Find where the given text appears and provide that cell's center as (x, y) coordinate. 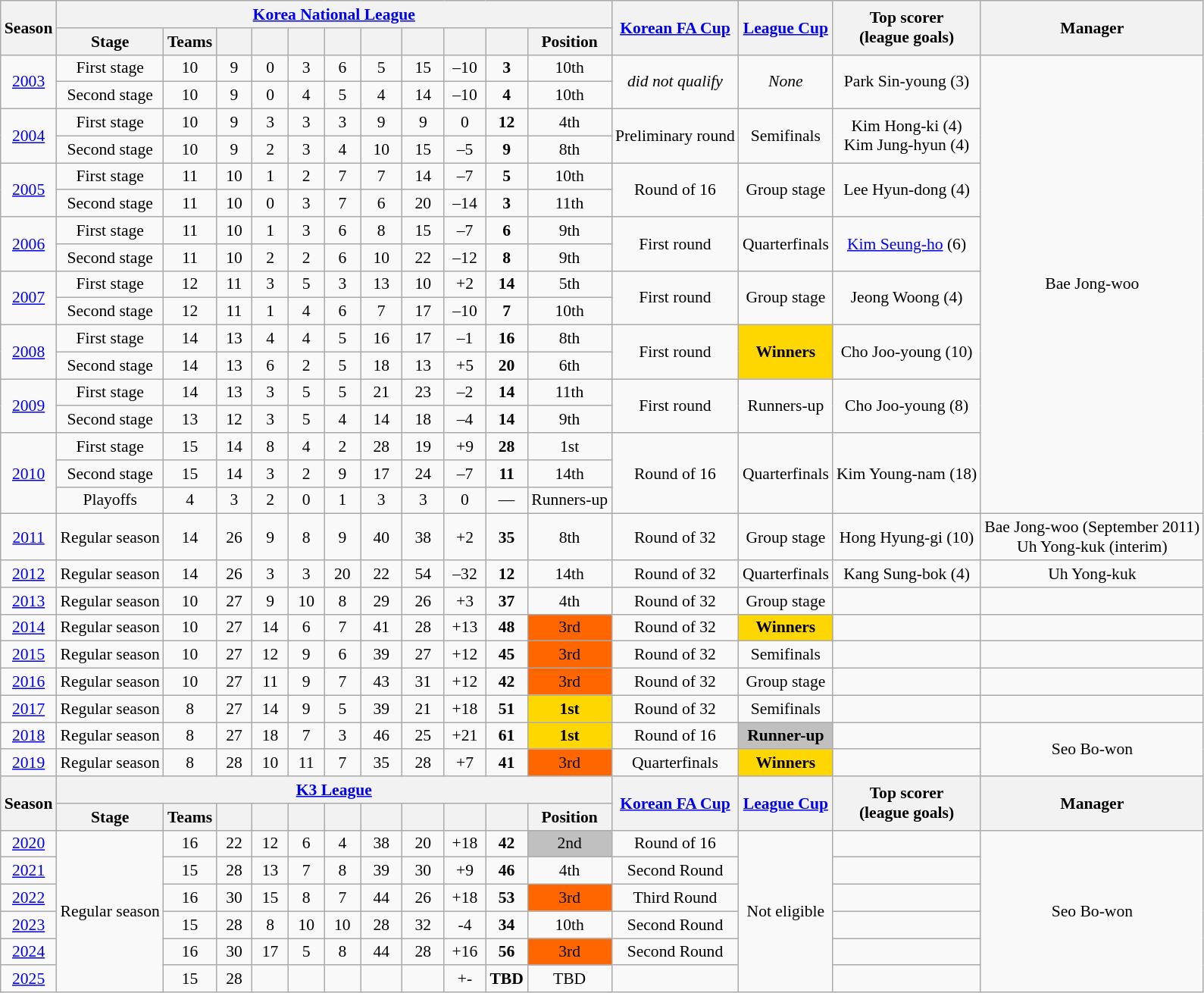
Korea National League (333, 14)
Runner-up (786, 736)
–12 (465, 258)
Kang Sung-bok (4) (906, 574)
–1 (465, 339)
2010 (29, 473)
34 (506, 925)
2006 (29, 244)
K3 League (333, 790)
+21 (465, 736)
19 (423, 446)
37 (506, 601)
31 (423, 682)
2003 (29, 82)
54 (423, 574)
2020 (29, 844)
Cho Joo-young (8) (906, 406)
Playoffs (109, 500)
–4 (465, 420)
48 (506, 628)
2019 (29, 763)
Lee Hyun-dong (4) (906, 190)
-4 (465, 925)
Bae Jong-woo (1092, 284)
2024 (29, 952)
2008 (29, 352)
2018 (29, 736)
2nd (570, 844)
2005 (29, 190)
2009 (29, 406)
5th (570, 284)
None (786, 82)
2013 (29, 601)
2007 (29, 297)
29 (382, 601)
+16 (465, 952)
53 (506, 898)
61 (506, 736)
2004 (29, 136)
Preliminary round (675, 136)
+- (465, 979)
Hong Hyung-gi (10) (906, 537)
— (506, 500)
2016 (29, 682)
43 (382, 682)
40 (382, 537)
51 (506, 709)
+7 (465, 763)
–32 (465, 574)
Uh Yong-kuk (1092, 574)
2014 (29, 628)
+3 (465, 601)
–14 (465, 204)
2025 (29, 979)
did not qualify (675, 82)
32 (423, 925)
2021 (29, 871)
Kim Young-nam (18) (906, 473)
Kim Hong-ki (4) Kim Jung-hyun (4) (906, 136)
Bae Jong-woo (September 2011) Uh Yong-kuk (interim) (1092, 537)
2017 (29, 709)
45 (506, 655)
2015 (29, 655)
Kim Seung-ho (6) (906, 244)
–2 (465, 393)
Jeong Woong (4) (906, 297)
24 (423, 474)
Park Sin-young (3) (906, 82)
Third Round (675, 898)
2022 (29, 898)
Not eligible (786, 911)
–5 (465, 149)
23 (423, 393)
56 (506, 952)
2023 (29, 925)
+5 (465, 365)
Cho Joo-young (10) (906, 352)
2011 (29, 537)
25 (423, 736)
6th (570, 365)
+13 (465, 628)
2012 (29, 574)
